Scan for the cell matching the given text and deliver its [x, y] coordinate at center. 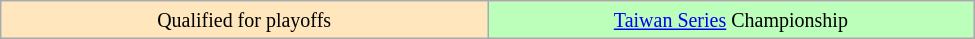
Qualified for playoffs [244, 20]
Taiwan Series Championship [732, 20]
